Return (x, y) of the center of cell containing provided text 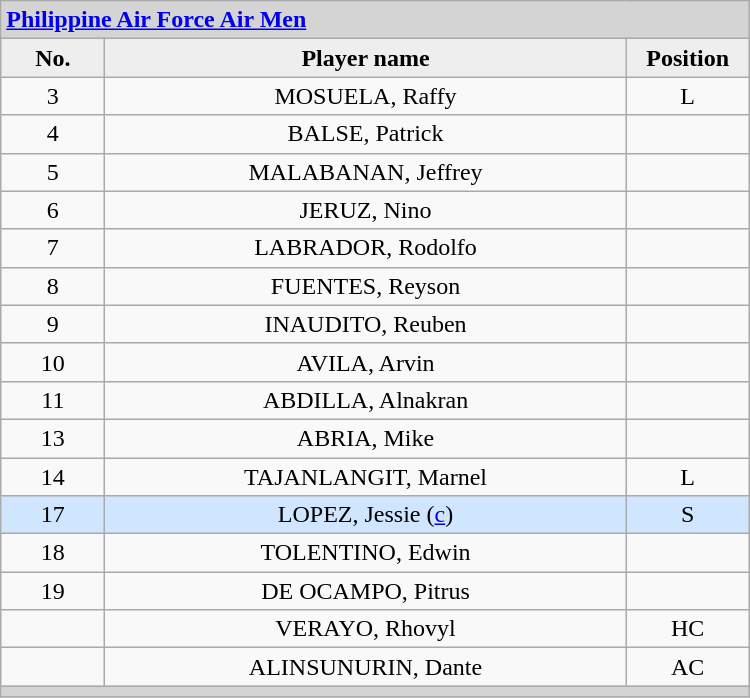
AC (688, 667)
5 (53, 172)
INAUDITO, Reuben (366, 324)
No. (53, 58)
13 (53, 438)
3 (53, 96)
MALABANAN, Jeffrey (366, 172)
7 (53, 248)
S (688, 515)
ABDILLA, Alnakran (366, 400)
ABRIA, Mike (366, 438)
DE OCAMPO, Pitrus (366, 591)
4 (53, 134)
Philippine Air Force Air Men (375, 20)
JERUZ, Nino (366, 210)
11 (53, 400)
8 (53, 286)
18 (53, 553)
10 (53, 362)
Position (688, 58)
Player name (366, 58)
LABRADOR, Rodolfo (366, 248)
BALSE, Patrick (366, 134)
ALINSUNURIN, Dante (366, 667)
VERAYO, Rhovyl (366, 629)
TOLENTINO, Edwin (366, 553)
AVILA, Arvin (366, 362)
14 (53, 477)
19 (53, 591)
6 (53, 210)
17 (53, 515)
MOSUELA, Raffy (366, 96)
TAJANLANGIT, Marnel (366, 477)
LOPEZ, Jessie (c) (366, 515)
FUENTES, Reyson (366, 286)
9 (53, 324)
HC (688, 629)
